Return [X, Y] of the center of cell containing provided text 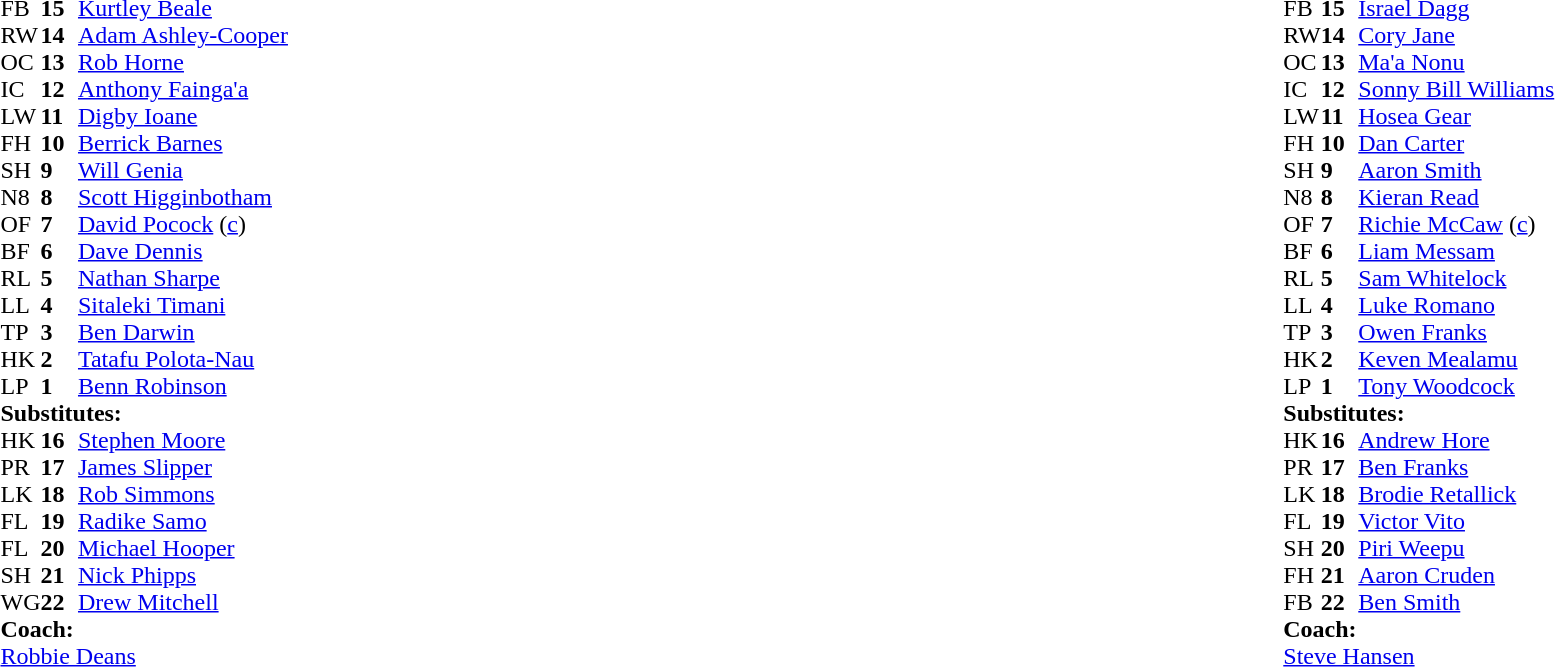
Scott Higginbotham [183, 198]
Sonny Bill Williams [1456, 90]
Cory Jane [1456, 36]
James Slipper [183, 468]
Kieran Read [1456, 198]
Michael Hooper [183, 548]
Liam Messam [1456, 252]
Hosea Gear [1456, 116]
Stephen Moore [183, 440]
Ben Darwin [183, 332]
FB [1302, 602]
Sam Whitelock [1456, 278]
Luke Romano [1456, 306]
Andrew Hore [1456, 440]
Victor Vito [1456, 522]
Rob Horne [183, 62]
Tatafu Polota-Nau [183, 360]
Will Genia [183, 170]
Richie McCaw (c) [1456, 224]
Drew Mitchell [183, 602]
Anthony Fainga'a [183, 90]
Piri Weepu [1456, 548]
Aaron Smith [1456, 170]
Owen Franks [1456, 332]
Dave Dennis [183, 252]
Dan Carter [1456, 144]
Brodie Retallick [1456, 494]
Benn Robinson [183, 386]
WG [20, 602]
Digby Ioane [183, 116]
Tony Woodcock [1456, 386]
Ben Franks [1456, 468]
Sitaleki Timani [183, 306]
Radike Samo [183, 522]
Nathan Sharpe [183, 278]
Rob Simmons [183, 494]
Nick Phipps [183, 576]
Ben Smith [1456, 602]
Berrick Barnes [183, 144]
Ma'a Nonu [1456, 62]
Adam Ashley-Cooper [183, 36]
Keven Mealamu [1456, 360]
David Pocock (c) [183, 224]
Aaron Cruden [1456, 576]
